Return (x, y) of the center of cell containing provided text 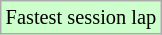
Fastest session lap (81, 17)
